Search for the cell housing the specified text and yield its (X, Y) center coordinate. 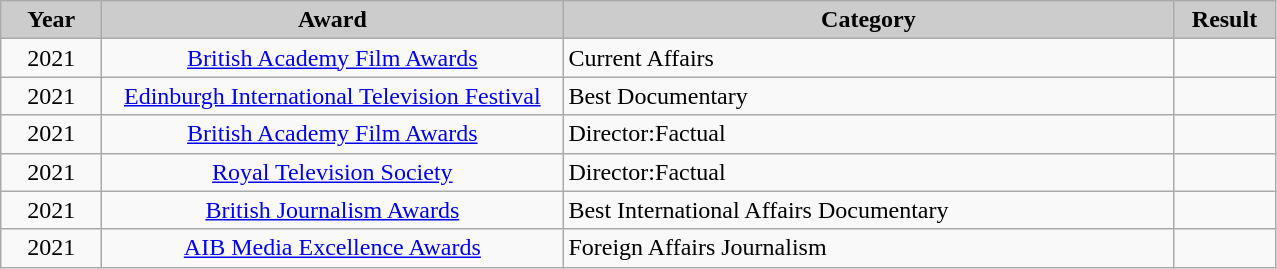
Best International Affairs Documentary (868, 210)
British Journalism Awards (332, 210)
AIB Media Excellence Awards (332, 248)
Category (868, 20)
Year (52, 20)
Current Affairs (868, 58)
Edinburgh International Television Festival (332, 96)
Foreign Affairs Journalism (868, 248)
Royal Television Society (332, 172)
Best Documentary (868, 96)
Award (332, 20)
Result (1224, 20)
